Find where the given text appears and provide that cell's center as (x, y) coordinate. 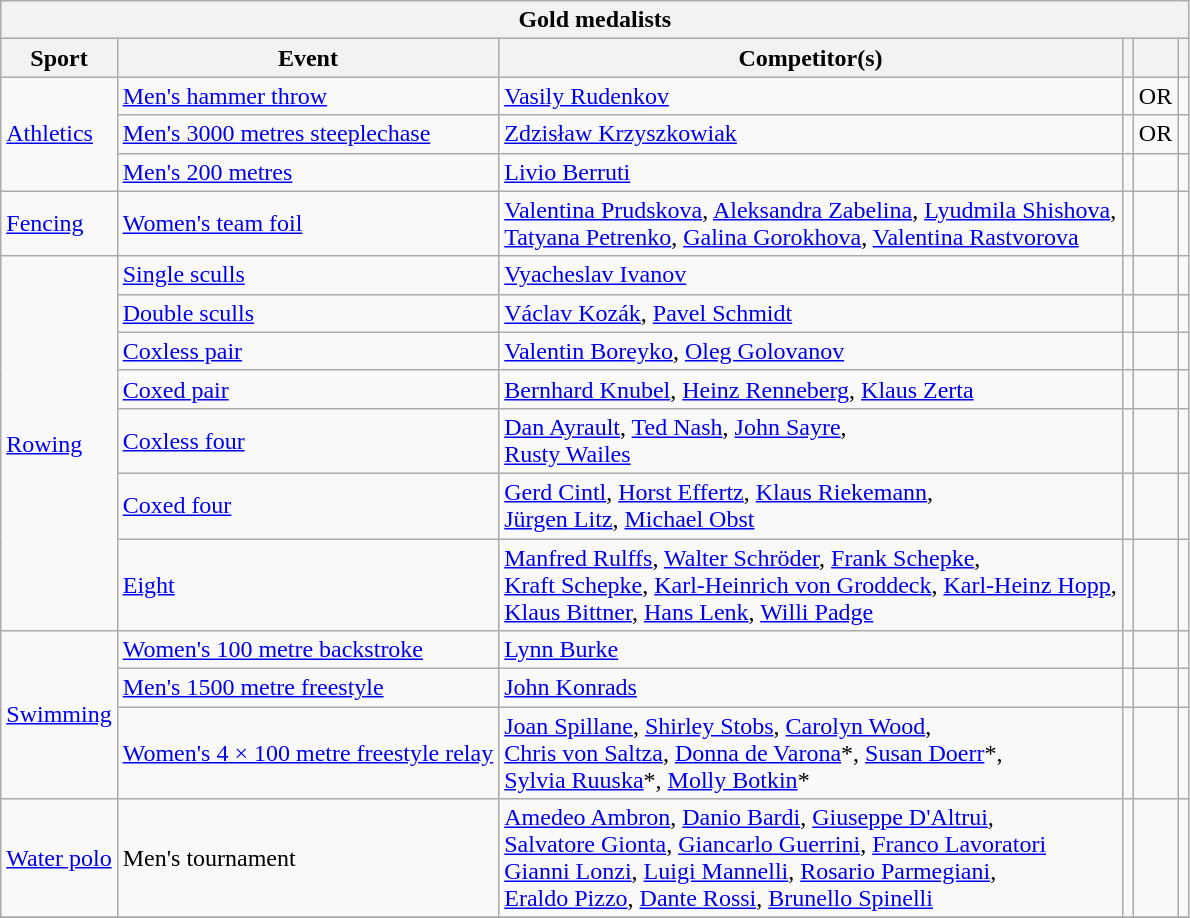
Men's 200 metres (308, 172)
Livio Berruti (811, 172)
Men's hammer throw (308, 96)
Double sculls (308, 313)
Manfred Rulffs, Walter Schröder, Frank Schepke, Kraft Schepke, Karl-Heinrich von Groddeck, Karl-Heinz Hopp, Klaus Bittner, Hans Lenk, Willi Padge (811, 584)
Coxless four (308, 440)
Vyacheslav Ivanov (811, 275)
Women's 4 × 100 metre freestyle relay (308, 753)
Athletics (59, 134)
Women's team foil (308, 224)
Rowing (59, 443)
Gerd Cintl, Horst Effertz, Klaus Riekemann,Jürgen Litz, Michael Obst (811, 506)
Event (308, 58)
Men's tournament (308, 858)
Dan Ayrault, Ted Nash, John Sayre, Rusty Wailes (811, 440)
Eight (308, 584)
Václav Kozák, Pavel Schmidt (811, 313)
Single sculls (308, 275)
Sport (59, 58)
Lynn Burke (811, 650)
Fencing (59, 224)
Valentina Prudskova, Aleksandra Zabelina, Lyudmila Shishova,Tatyana Petrenko, Galina Gorokhova, Valentina Rastvorova (811, 224)
Men's 1500 metre freestyle (308, 688)
Joan Spillane, Shirley Stobs, Carolyn Wood, Chris von Saltza, Donna de Varona*, Susan Doerr*, Sylvia Ruuska*, Molly Botkin* (811, 753)
Vasily Rudenkov (811, 96)
Bernhard Knubel, Heinz Renneberg, Klaus Zerta (811, 389)
Coxed four (308, 506)
Coxless pair (308, 351)
Women's 100 metre backstroke (308, 650)
Gold medalists (595, 20)
Swimming (59, 715)
Men's 3000 metres steeplechase (308, 134)
Zdzisław Krzyszkowiak (811, 134)
Competitor(s) (811, 58)
Water polo (59, 858)
John Konrads (811, 688)
Coxed pair (308, 389)
Valentin Boreyko, Oleg Golovanov (811, 351)
